Search for the cell housing the specified text and yield its [X, Y] center coordinate. 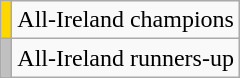
All-Ireland champions [126, 20]
All-Ireland runners-up [126, 58]
